Pinpoint the cell where the given text exists, returning its (x, y) midpoint coordinate. 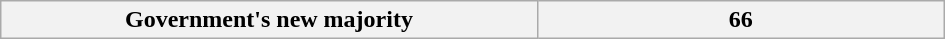
66 (740, 20)
Government's new majority (269, 20)
